From the cell containing the given text, extract its center point as (x, y) coordinate. 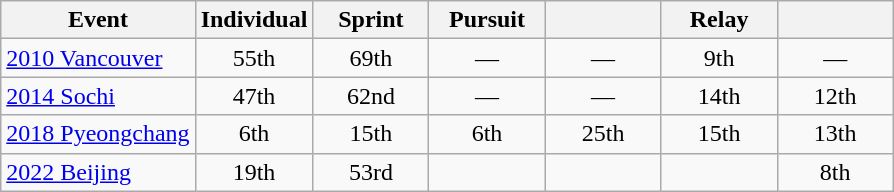
47th (254, 96)
2014 Sochi (98, 96)
55th (254, 58)
69th (371, 58)
Sprint (371, 20)
Relay (719, 20)
62nd (371, 96)
2018 Pyeongchang (98, 134)
Event (98, 20)
9th (719, 58)
2010 Vancouver (98, 58)
25th (603, 134)
19th (254, 172)
Pursuit (487, 20)
14th (719, 96)
12th (835, 96)
Individual (254, 20)
8th (835, 172)
2022 Beijing (98, 172)
13th (835, 134)
53rd (371, 172)
